Pinpoint the cell where the given text exists, returning its [x, y] midpoint coordinate. 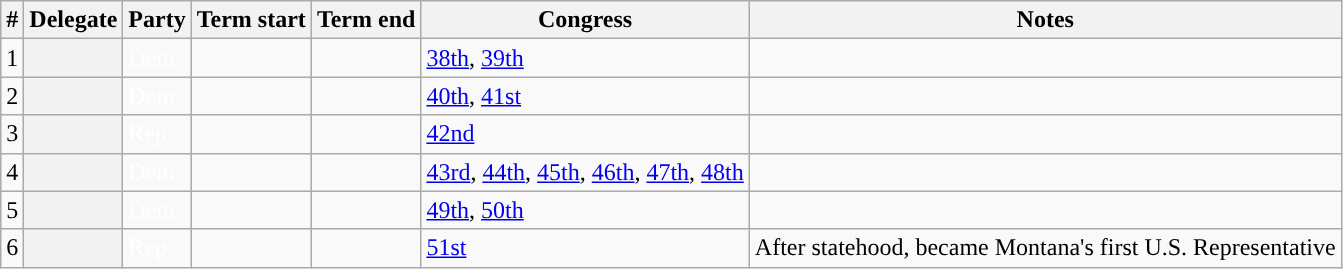
5 [12, 210]
Term start [251, 20]
1 [12, 58]
After statehood, became Montana's first U.S. Representative [1045, 248]
2 [12, 96]
Term end [366, 20]
4 [12, 172]
Notes [1045, 20]
Party [157, 20]
6 [12, 248]
38th, 39th [585, 58]
40th, 41st [585, 96]
Congress [585, 20]
3 [12, 134]
Delegate [74, 20]
42nd [585, 134]
49th, 50th [585, 210]
43rd, 44th, 45th, 46th, 47th, 48th [585, 172]
# [12, 20]
51st [585, 248]
